Output the (X, Y) coordinate of the center of the cell containing the given text.  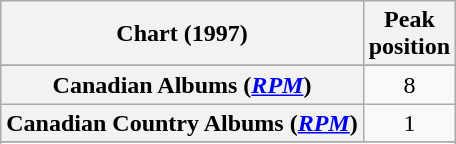
1 (409, 123)
Canadian Country Albums (RPM) (182, 123)
Peakposition (409, 34)
Canadian Albums (RPM) (182, 85)
8 (409, 85)
Chart (1997) (182, 34)
